Return the (x, y) coordinate for the center point of the cell that contains the specified text.  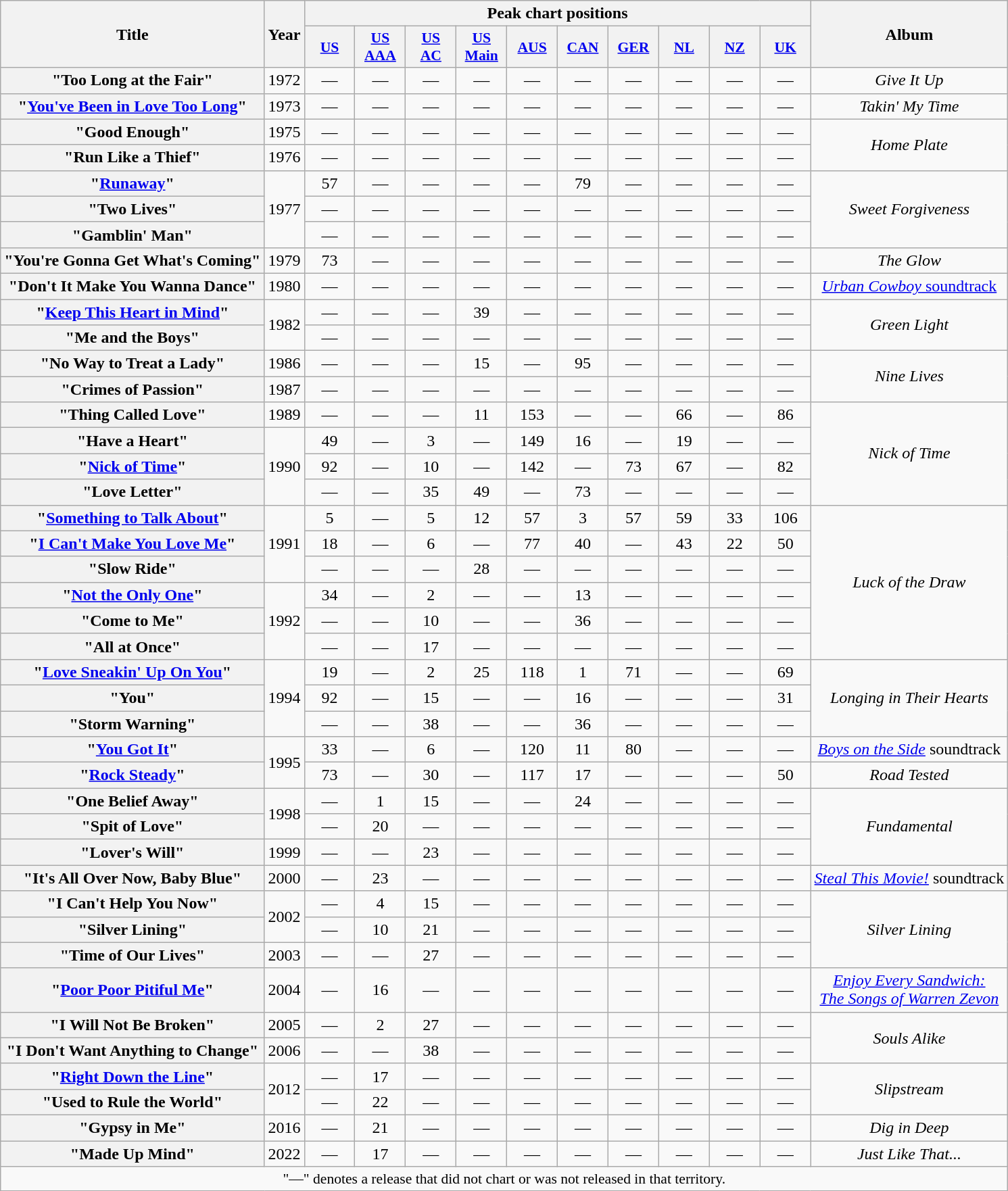
"Good Enough" (133, 132)
Album (909, 34)
"Run Like a Thief" (133, 157)
24 (583, 801)
NZ (734, 47)
Peak chart positions (557, 14)
"Time of Our Lives" (133, 955)
Steal This Movie! soundtrack (909, 878)
118 (533, 672)
"Spit of Love" (133, 827)
NL (684, 47)
4 (380, 904)
153 (533, 415)
AUS (533, 47)
40 (583, 543)
US (330, 47)
1986 (284, 364)
The Glow (909, 260)
"Rock Steady" (133, 775)
95 (583, 364)
1998 (284, 814)
"It's All Over Now, Baby Blue" (133, 878)
"Me and the Boys" (133, 338)
30 (431, 775)
"You Got It" (133, 750)
"Too Long at the Fair" (133, 80)
"Two Lives" (133, 209)
Slipstream (909, 1089)
1976 (284, 157)
Enjoy Every Sandwich:The Songs of Warren Zevon (909, 990)
80 (633, 750)
71 (633, 672)
1973 (284, 106)
Year (284, 34)
"Love Sneakin' Up On You" (133, 672)
"Don't It Make You Wanna Dance" (133, 286)
117 (533, 775)
Longing in Their Hearts (909, 698)
"Crimes of Passion" (133, 389)
1980 (284, 286)
Give It Up (909, 80)
"I Can't Make You Love Me" (133, 543)
"—" denotes a release that did not chart or was not released in that territory. (504, 1179)
1995 (284, 762)
CAN (583, 47)
Urban Cowboy soundtrack (909, 286)
"Slow Ride" (133, 569)
"Made Up Mind" (133, 1154)
149 (533, 441)
"No Way to Treat a Lady" (133, 364)
"Silver Lining" (133, 929)
Souls Alike (909, 1038)
Dig in Deep (909, 1127)
"Poor Poor Pitiful Me" (133, 990)
"Have a Heart" (133, 441)
Road Tested (909, 775)
Takin' My Time (909, 106)
35 (431, 492)
1975 (284, 132)
2000 (284, 878)
"Nick of Time" (133, 466)
2016 (284, 1127)
1994 (284, 698)
"Something to Talk About" (133, 518)
"Storm Warning" (133, 724)
Nine Lives (909, 376)
Sweet Forgiveness (909, 209)
25 (481, 672)
"I Can't Help You Now" (133, 904)
"You" (133, 698)
120 (533, 750)
USAC (431, 47)
43 (684, 543)
"You're Gonna Get What's Coming" (133, 260)
"Not the Only One" (133, 595)
1992 (284, 621)
"Come to Me" (133, 621)
2004 (284, 990)
28 (481, 569)
"One Belief Away" (133, 801)
69 (786, 672)
1977 (284, 209)
"Love Letter" (133, 492)
1982 (284, 324)
2003 (284, 955)
1979 (284, 260)
59 (684, 518)
2002 (284, 917)
"Gamblin' Man" (133, 235)
31 (786, 698)
"Gypsy in Me" (133, 1127)
86 (786, 415)
Just Like That... (909, 1154)
Title (133, 34)
12 (481, 518)
Boys on the Side soundtrack (909, 750)
1972 (284, 80)
1999 (284, 852)
1990 (284, 466)
20 (380, 827)
18 (330, 543)
UK (786, 47)
82 (786, 466)
"You've Been in Love Too Long" (133, 106)
79 (583, 183)
2005 (284, 1025)
Home Plate (909, 145)
GER (633, 47)
2012 (284, 1089)
"Runaway" (133, 183)
Nick of Time (909, 454)
66 (684, 415)
"All at Once" (133, 646)
13 (583, 595)
Silver Lining (909, 929)
"Right Down the Line" (133, 1076)
1991 (284, 543)
2022 (284, 1154)
Fundamental (909, 827)
106 (786, 518)
77 (533, 543)
67 (684, 466)
39 (481, 312)
1989 (284, 415)
34 (330, 595)
"Lover's Will" (133, 852)
Luck of the Draw (909, 582)
Green Light (909, 324)
USAAA (380, 47)
"I Will Not Be Broken" (133, 1025)
USMain (481, 47)
"Used to Rule the World" (133, 1102)
2006 (284, 1050)
1987 (284, 389)
"Thing Called Love" (133, 415)
"I Don't Want Anything to Change" (133, 1050)
142 (533, 466)
"Keep This Heart in Mind" (133, 312)
